Pinpoint the cell where the given text exists, returning its [x, y] midpoint coordinate. 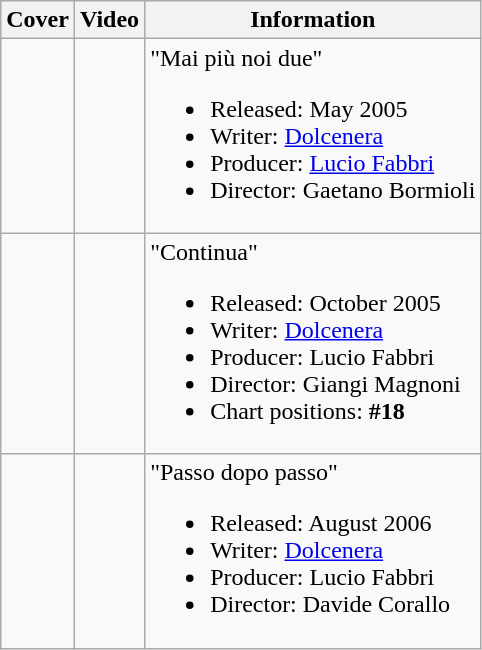
Cover [38, 20]
"Passo dopo passo"Released: August 2006Writer: DolceneraProducer: Lucio FabbriDirector: Davide Corallo [313, 551]
Information [313, 20]
Video [109, 20]
"Mai più noi due"Released: May 2005Writer: DolceneraProducer: Lucio FabbriDirector: Gaetano Bormioli [313, 136]
"Continua"Released: October 2005Writer: DolceneraProducer: Lucio FabbriDirector: Giangi MagnoniChart positions: #18 [313, 344]
